Provide the (x, y) coordinate of the cell's center where the given text is located.  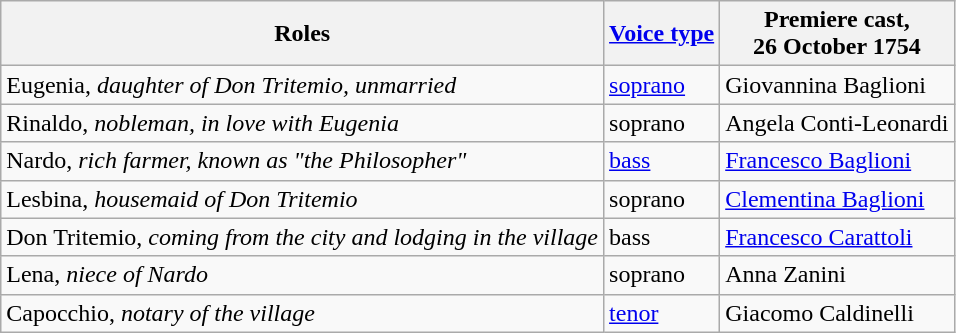
tenor (662, 313)
Lesbina, housemaid of Don Tritemio (302, 199)
Lena, niece of Nardo (302, 275)
Nardo, rich farmer, known as "the Philosopher" (302, 161)
Francesco Baglioni (837, 161)
Clementina Baglioni (837, 199)
Giacomo Caldinelli (837, 313)
Premiere cast,26 October 1754 (837, 34)
Don Tritemio, coming from the city and lodging in the village (302, 237)
Angela Conti-Leonardi (837, 123)
Eugenia, daughter of Don Tritemio, unmarried (302, 85)
Anna Zanini (837, 275)
Rinaldo, nobleman, in love with Eugenia (302, 123)
Giovannina Baglioni (837, 85)
Capocchio, notary of the village (302, 313)
Voice type (662, 34)
Roles (302, 34)
Francesco Carattoli (837, 237)
